Find where the given text appears and provide that cell's center as (x, y) coordinate. 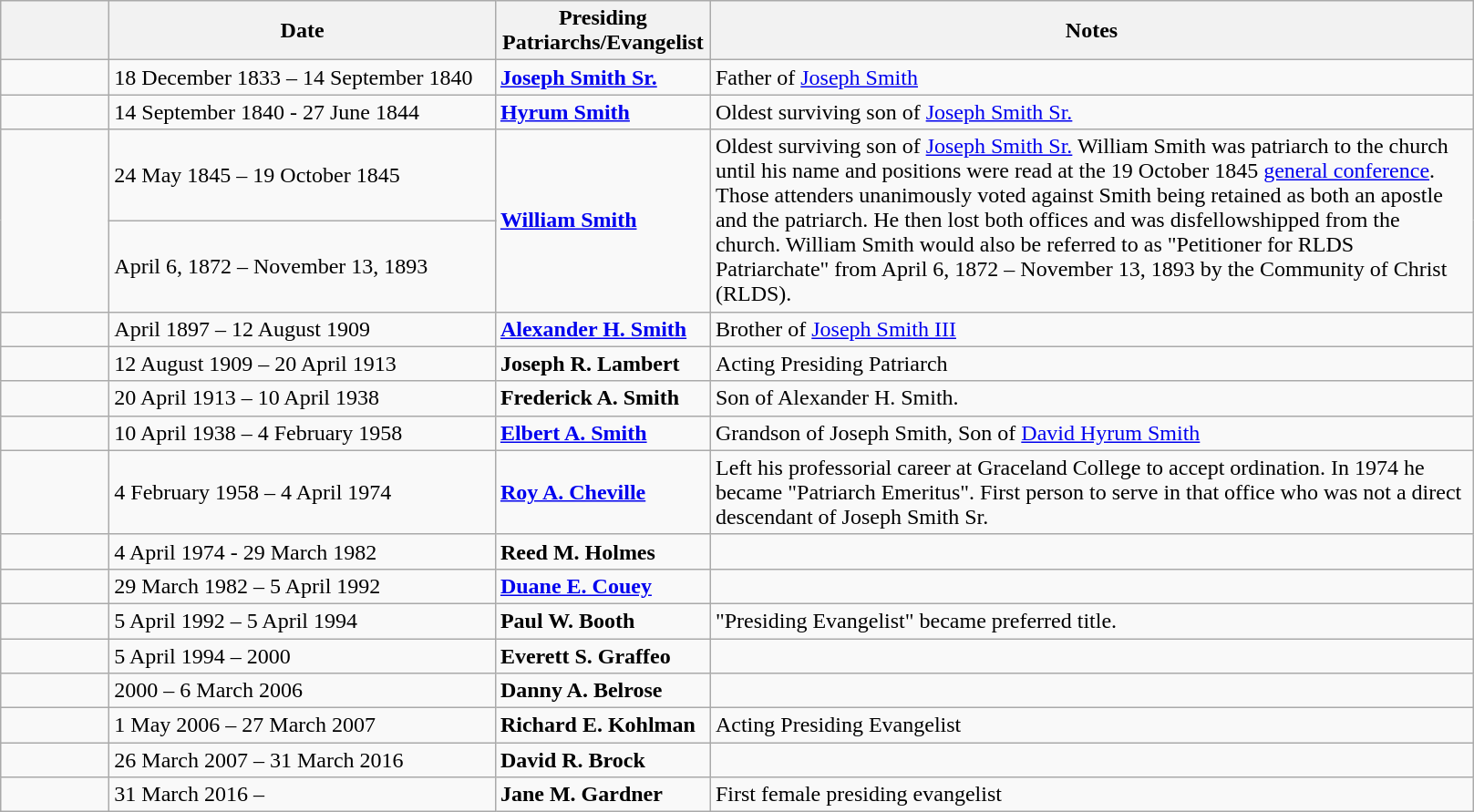
Date (303, 31)
20 April 1913 – 10 April 1938 (303, 398)
Jane M. Gardner (603, 795)
Danny A. Belrose (603, 691)
Joseph Smith Sr. (603, 77)
12 August 1909 – 20 April 1913 (303, 364)
14 September 1840 - 27 June 1844 (303, 112)
Alexander H. Smith (603, 329)
Grandson of Joseph Smith, Son of David Hyrum Smith (1091, 433)
Son of Alexander H. Smith. (1091, 398)
29 March 1982 – 5 April 1992 (303, 586)
Hyrum Smith (603, 112)
4 February 1958 – 4 April 1974 (303, 492)
Presiding Patriarchs/Evangelist (603, 31)
26 March 2007 – 31 March 2016 (303, 760)
Frederick A. Smith (603, 398)
William Smith (603, 221)
2000 – 6 March 2006 (303, 691)
"Presiding Evangelist" became preferred title. (1091, 621)
Elbert A. Smith (603, 433)
5 April 1994 – 2000 (303, 655)
Duane E. Couey (603, 586)
First female presiding evangelist (1091, 795)
April 6, 1872 – November 13, 1893 (303, 266)
Brother of Joseph Smith III (1091, 329)
Roy A. Cheville (603, 492)
18 December 1833 – 14 September 1840 (303, 77)
Reed M. Holmes (603, 551)
4 April 1974 - 29 March 1982 (303, 551)
Notes (1091, 31)
April 1897 – 12 August 1909 (303, 329)
1 May 2006 – 27 March 2007 (303, 725)
Everett S. Graffeo (603, 655)
Acting Presiding Evangelist (1091, 725)
Joseph R. Lambert (603, 364)
Father of Joseph Smith (1091, 77)
David R. Brock (603, 760)
24 May 1845 – 19 October 1845 (303, 175)
Acting Presiding Patriarch (1091, 364)
Paul W. Booth (603, 621)
10 April 1938 – 4 February 1958 (303, 433)
Oldest surviving son of Joseph Smith Sr. (1091, 112)
31 March 2016 – (303, 795)
Richard E. Kohlman (603, 725)
5 April 1992 – 5 April 1994 (303, 621)
